For the text-containing cell, return its midpoint in (X, Y) coordinate format. 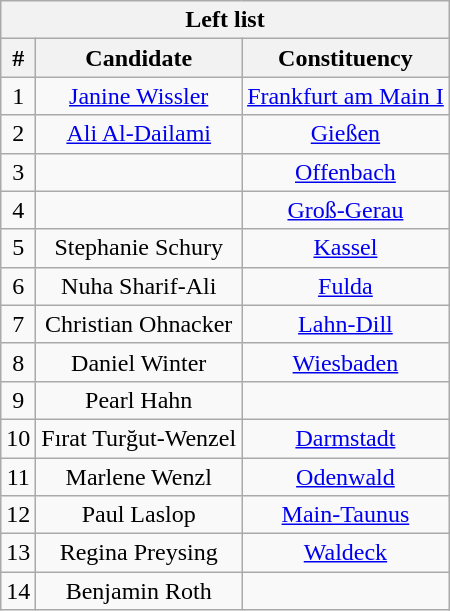
Daniel Winter (139, 362)
11 (18, 477)
Janine Wissler (139, 96)
# (18, 58)
Christian Ohnacker (139, 324)
Fırat Turğut-Wenzel (139, 438)
13 (18, 553)
12 (18, 515)
Frankfurt am Main I (346, 96)
Marlene Wenzl (139, 477)
Candidate (139, 58)
5 (18, 248)
Regina Preysing (139, 553)
Nuha Sharif-Ali (139, 286)
Ali Al-Dailami (139, 134)
Groß-Gerau (346, 210)
1 (18, 96)
4 (18, 210)
3 (18, 172)
Offenbach (346, 172)
Kassel (346, 248)
8 (18, 362)
Stephanie Schury (139, 248)
Main-Taunus (346, 515)
7 (18, 324)
Gießen (346, 134)
Pearl Hahn (139, 400)
6 (18, 286)
Benjamin Roth (139, 591)
9 (18, 400)
Lahn-Dill (346, 324)
2 (18, 134)
Fulda (346, 286)
Constituency (346, 58)
10 (18, 438)
Waldeck (346, 553)
Left list (226, 20)
Paul Laslop (139, 515)
Wiesbaden (346, 362)
Odenwald (346, 477)
14 (18, 591)
Darmstadt (346, 438)
